Scan for the cell matching the given text and deliver its (x, y) coordinate at center. 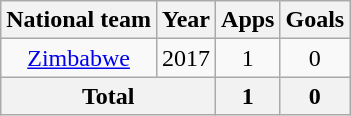
2017 (186, 58)
Zimbabwe (79, 58)
Total (108, 96)
Goals (315, 20)
Year (186, 20)
Apps (248, 20)
National team (79, 20)
